Extract the (x, y) coordinate from the center of the cell holding the provided text.  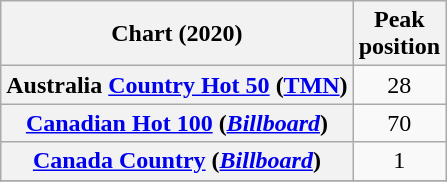
Australia Country Hot 50 (TMN) (177, 85)
1 (399, 161)
Canada Country (Billboard) (177, 161)
Peak position (399, 34)
70 (399, 123)
Canadian Hot 100 (Billboard) (177, 123)
28 (399, 85)
Chart (2020) (177, 34)
